Locate the cell with the specified text and output its [x, y] center coordinate. 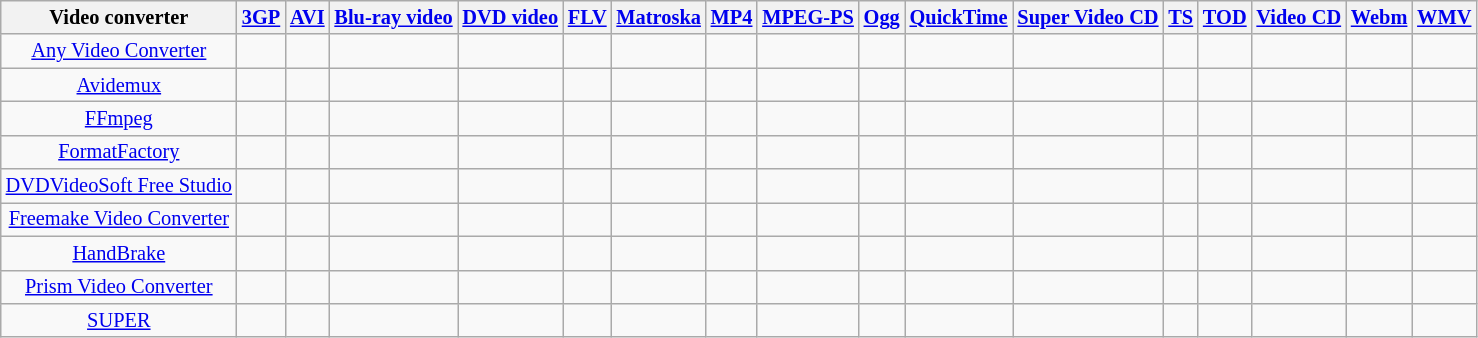
Avidemux [119, 85]
MPEG-PS [808, 17]
QuickTime [959, 17]
SUPER [119, 320]
Super Video CD [1088, 17]
Prism Video Converter [119, 287]
HandBrake [119, 253]
DVDVideoSoft Free Studio [119, 186]
TOD [1224, 17]
WMV [1444, 17]
FormatFactory [119, 152]
Any Video Converter [119, 51]
3GP [261, 17]
AVI [307, 17]
Ogg [882, 17]
FFmpeg [119, 118]
Webm [1379, 17]
Blu-ray video [393, 17]
Video CD [1299, 17]
Matroska [659, 17]
FLV [588, 17]
TS [1180, 17]
MP4 [732, 17]
Freemake Video Converter [119, 219]
Video converter [119, 17]
DVD video [510, 17]
